Extract the [x, y] coordinate from the center of the cell holding the provided text.  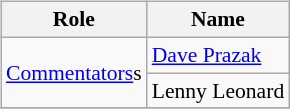
Lenny Leonard [218, 91]
Role [74, 20]
Name [218, 20]
Commentatorss [74, 72]
Dave Prazak [218, 55]
